Search for the cell housing the specified text and yield its [X, Y] center coordinate. 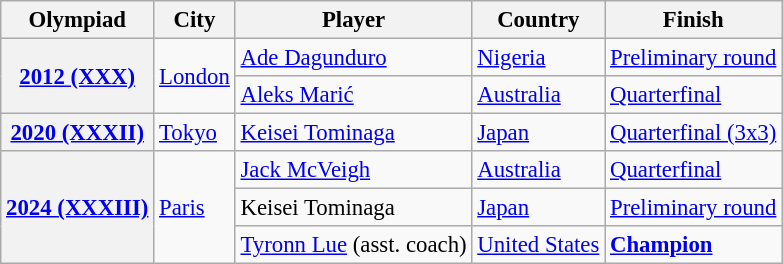
2024 (XXXIII) [78, 208]
Jack McVeigh [354, 170]
Olympiad [78, 20]
Champion [694, 245]
United States [538, 245]
Nigeria [538, 58]
Finish [694, 20]
Paris [194, 208]
Quarterfinal (3x3) [694, 133]
Aleks Marić [354, 95]
Tyronn Lue (asst. coach) [354, 245]
London [194, 76]
2020 (XXXII) [78, 133]
Country [538, 20]
City [194, 20]
Ade Dagunduro [354, 58]
2012 (XXX) [78, 76]
Player [354, 20]
Tokyo [194, 133]
